Locate the cell with the specified text and output its [X, Y] center coordinate. 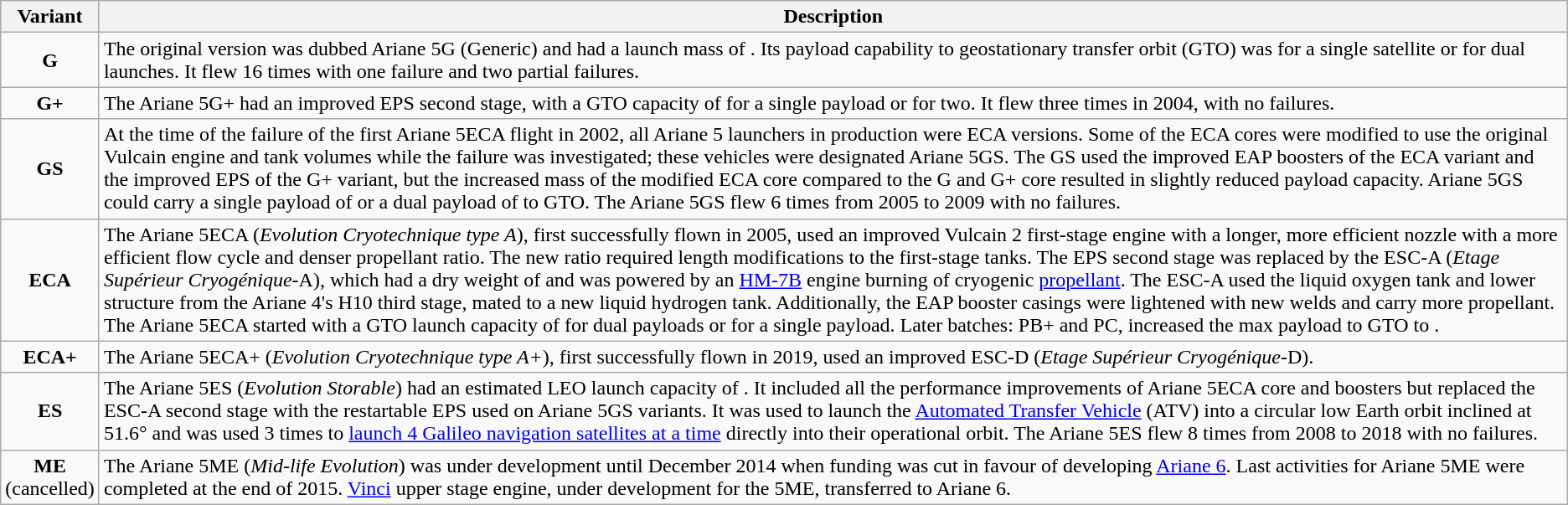
ME(cancelled) [50, 477]
Description [833, 17]
ECA [50, 280]
GS [50, 169]
ECA+ [50, 357]
ES [50, 411]
The Ariane 5ECA+ (Evolution Cryotechnique type A+), first successfully flown in 2019, used an improved ESC-D (Etage Supérieur Cryogénique-D). [833, 357]
G [50, 60]
Variant [50, 17]
G+ [50, 103]
